Capture the cell that displays the provided text and extract its (X, Y) central coordinate. 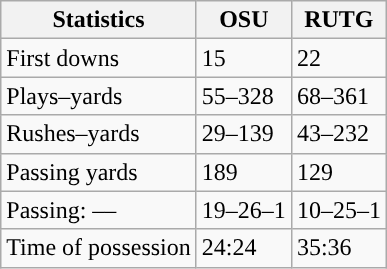
Time of possession (99, 248)
OSU (244, 20)
29–139 (244, 134)
Rushes–yards (99, 134)
35:36 (338, 248)
First downs (99, 58)
10–25–1 (338, 210)
Statistics (99, 20)
129 (338, 172)
15 (244, 58)
19–26–1 (244, 210)
RUTG (338, 20)
55–328 (244, 96)
22 (338, 58)
43–232 (338, 134)
68–361 (338, 96)
Passing yards (99, 172)
Passing: –– (99, 210)
189 (244, 172)
24:24 (244, 248)
Plays–yards (99, 96)
